Locate the cell with the specified text and output its (x, y) center coordinate. 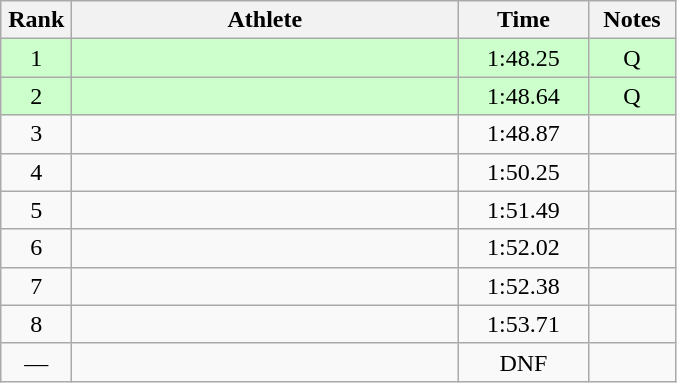
1:48.25 (524, 58)
6 (36, 248)
Time (524, 20)
7 (36, 286)
Rank (36, 20)
DNF (524, 362)
1:52.02 (524, 248)
1:48.64 (524, 96)
1:52.38 (524, 286)
1:51.49 (524, 210)
Athlete (265, 20)
4 (36, 172)
1:50.25 (524, 172)
2 (36, 96)
Notes (632, 20)
1:53.71 (524, 324)
5 (36, 210)
8 (36, 324)
1:48.87 (524, 134)
— (36, 362)
3 (36, 134)
1 (36, 58)
